Find where the given text appears and provide that cell's center as [x, y] coordinate. 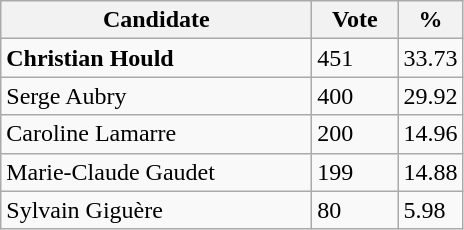
451 [355, 58]
14.88 [430, 172]
Caroline Lamarre [156, 134]
14.96 [430, 134]
29.92 [430, 96]
400 [355, 96]
5.98 [430, 210]
Vote [355, 20]
Marie-Claude Gaudet [156, 172]
80 [355, 210]
200 [355, 134]
Christian Hould [156, 58]
33.73 [430, 58]
Candidate [156, 20]
199 [355, 172]
Serge Aubry [156, 96]
% [430, 20]
Sylvain Giguère [156, 210]
